Identify which cell holds the provided text, then report its [X, Y] central coordinate. 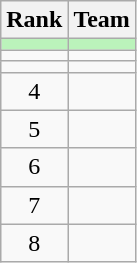
8 [34, 243]
7 [34, 205]
4 [34, 91]
5 [34, 129]
Rank [34, 20]
6 [34, 167]
Team [102, 20]
